Capture the cell that displays the provided text and extract its (x, y) central coordinate. 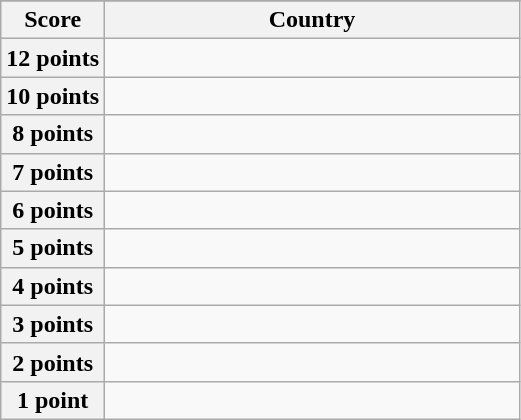
8 points (53, 134)
3 points (53, 324)
6 points (53, 210)
12 points (53, 58)
4 points (53, 286)
2 points (53, 362)
7 points (53, 172)
1 point (53, 400)
Country (312, 20)
5 points (53, 248)
10 points (53, 96)
Score (53, 20)
